Search for the cell housing the specified text and yield its [x, y] center coordinate. 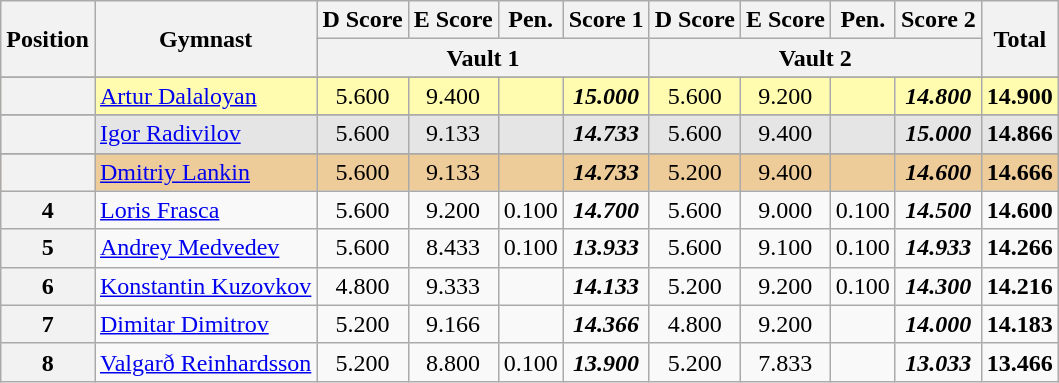
Andrey Medvedev [205, 248]
Dmitriy Lankin [205, 172]
14.866 [1020, 134]
14.216 [1020, 286]
Loris Frasca [205, 210]
Position [48, 39]
Artur Dalaloyan [205, 96]
14.000 [938, 324]
14.900 [1020, 96]
13.033 [938, 362]
Igor Radivilov [205, 134]
8 [48, 362]
5 [48, 248]
8.800 [453, 362]
14.266 [1020, 248]
14.500 [938, 210]
9.000 [785, 210]
14.933 [938, 248]
Valgarð Reinhardsson [205, 362]
14.133 [606, 286]
4 [48, 210]
14.183 [1020, 324]
Dimitar Dimitrov [205, 324]
13.900 [606, 362]
14.366 [606, 324]
Score 1 [606, 20]
Konstantin Kuzovkov [205, 286]
9.100 [785, 248]
6 [48, 286]
Vault 2 [815, 58]
7 [48, 324]
7.833 [785, 362]
9.166 [453, 324]
13.933 [606, 248]
9.333 [453, 286]
14.300 [938, 286]
Gymnast [205, 39]
13.466 [1020, 362]
14.700 [606, 210]
14.666 [1020, 172]
14.800 [938, 96]
8.433 [453, 248]
Vault 1 [483, 58]
Score 2 [938, 20]
Total [1020, 39]
